Pinpoint the cell where the given text exists, returning its [X, Y] midpoint coordinate. 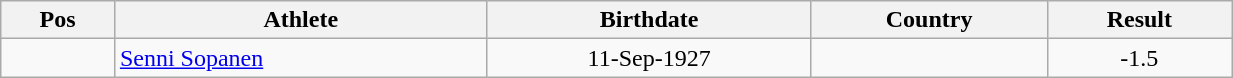
Result [1140, 20]
Birthdate [649, 20]
-1.5 [1140, 58]
11-Sep-1927 [649, 58]
Senni Sopanen [300, 58]
Country [929, 20]
Pos [58, 20]
Athlete [300, 20]
